Output the (X, Y) coordinate of the center of the cell containing the given text.  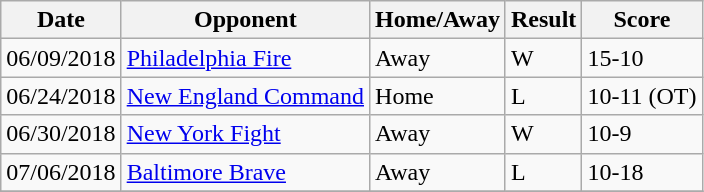
06/24/2018 (61, 96)
10-9 (642, 134)
06/09/2018 (61, 58)
10-18 (642, 172)
New England Command (245, 96)
Opponent (245, 20)
Result (543, 20)
Date (61, 20)
Score (642, 20)
Home (438, 96)
New York Fight (245, 134)
Philadelphia Fire (245, 58)
Home/Away (438, 20)
07/06/2018 (61, 172)
15-10 (642, 58)
06/30/2018 (61, 134)
Baltimore Brave (245, 172)
10-11 (OT) (642, 96)
